Detect which cell encompasses the target text, then output its [x, y] center coordinate. 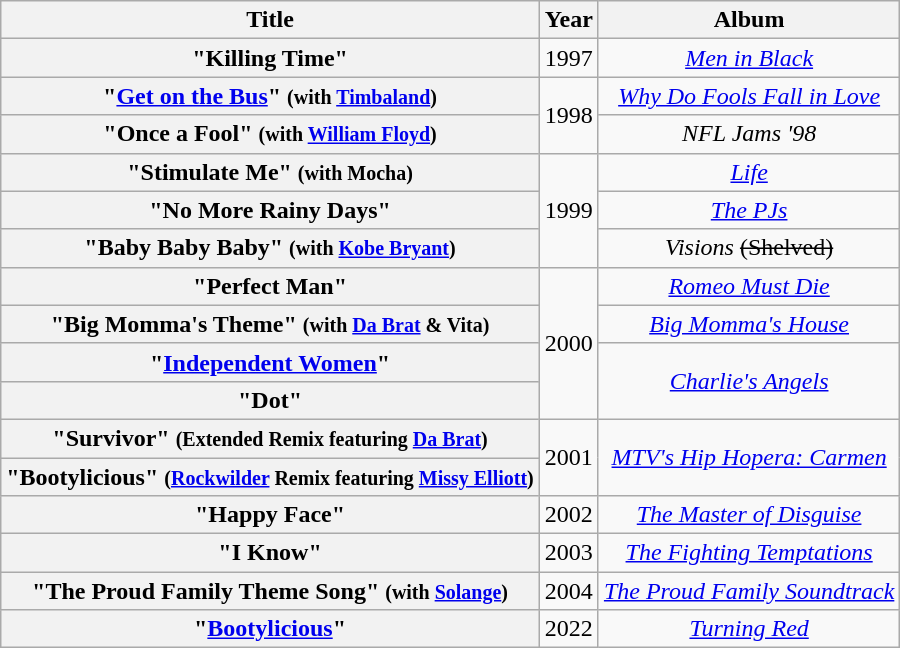
Big Momma's House [748, 324]
Album [748, 20]
"Get on the Bus" (with Timbaland) [270, 96]
"No More Rainy Days" [270, 210]
1998 [568, 115]
Why Do Fools Fall in Love [748, 96]
Year [568, 20]
"Perfect Man" [270, 286]
"Big Momma's Theme" (with Da Brat & Vita) [270, 324]
The Fighting Temptations [748, 553]
"Independent Women" [270, 362]
The PJs [748, 210]
2002 [568, 515]
"Killing Time" [270, 58]
"Survivor" (Extended Remix featuring Da Brat) [270, 438]
Romeo Must Die [748, 286]
NFL Jams '98 [748, 134]
1997 [568, 58]
"Bootylicious" [270, 629]
2001 [568, 457]
"Happy Face" [270, 515]
Charlie's Angels [748, 381]
2022 [568, 629]
"Bootylicious" (Rockwilder Remix featuring Missy Elliott) [270, 477]
Visions (Shelved) [748, 248]
Turning Red [748, 629]
Life [748, 172]
1999 [568, 210]
"Dot" [270, 400]
"Baby Baby Baby" (with Kobe Bryant) [270, 248]
Men in Black [748, 58]
"I Know" [270, 553]
2004 [568, 591]
MTV's Hip Hopera: Carmen [748, 457]
Title [270, 20]
"Once a Fool" (with William Floyd) [270, 134]
"The Proud Family Theme Song" (with Solange) [270, 591]
The Proud Family Soundtrack [748, 591]
2003 [568, 553]
2000 [568, 343]
"Stimulate Me" (with Mocha) [270, 172]
The Master of Disguise [748, 515]
